Return the [X, Y] coordinate for the center point of the cell that contains the specified text.  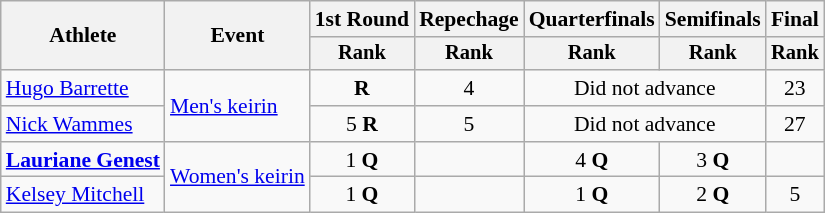
2 Q [713, 195]
23 [795, 88]
5 R [362, 124]
Event [238, 36]
Athlete [83, 36]
Kelsey Mitchell [83, 195]
Semifinals [713, 19]
1st Round [362, 19]
Women's keirin [238, 178]
Repechage [469, 19]
Final [795, 19]
4 Q [592, 160]
Nick Wammes [83, 124]
3 Q [713, 160]
4 [469, 88]
Men's keirin [238, 106]
27 [795, 124]
Hugo Barrette [83, 88]
Quarterfinals [592, 19]
Lauriane Genest [83, 160]
R [362, 88]
